For the text-containing cell, return its midpoint in (X, Y) coordinate format. 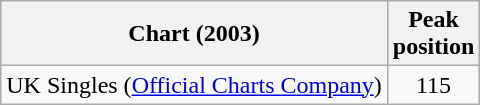
115 (433, 85)
UK Singles (Official Charts Company) (194, 85)
Peakposition (433, 34)
Chart (2003) (194, 34)
